Locate the cell with the specified text and output its [X, Y] center coordinate. 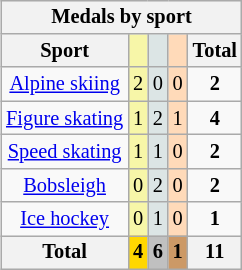
Speed skating [64, 152]
11 [215, 253]
Alpine skiing [64, 84]
6 [158, 253]
Ice hockey [64, 219]
Bobsleigh [64, 185]
Sport [64, 51]
Medals by sport [122, 17]
Figure skating [64, 118]
